Output the [X, Y] coordinate of the center of the cell containing the given text.  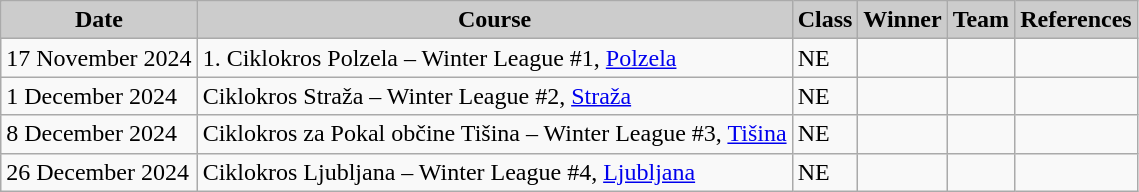
Winner [902, 20]
Date [99, 20]
1. Ciklokros Polzela – Winter League #1, Polzela [494, 58]
8 December 2024 [99, 134]
Ciklokros Straža – Winter League #2, Straža [494, 96]
Ciklokros za Pokal občine Tišina – Winter League #3, Tišina [494, 134]
Class [825, 20]
Course [494, 20]
1 December 2024 [99, 96]
17 November 2024 [99, 58]
Team [981, 20]
References [1076, 20]
Ciklokros Ljubljana – Winter League #4, Ljubljana [494, 172]
26 December 2024 [99, 172]
